Extract the [x, y] coordinate from the center of the cell holding the provided text.  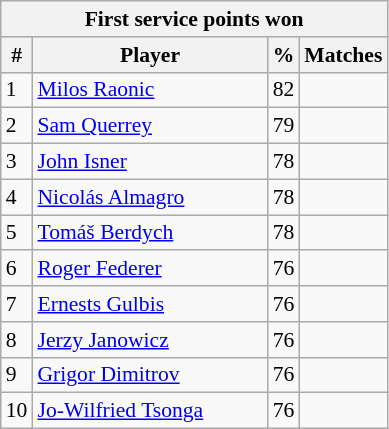
Roger Federer [150, 269]
Nicolás Almagro [150, 197]
9 [17, 375]
Jo-Wilfried Tsonga [150, 411]
Grigor Dimitrov [150, 375]
8 [17, 340]
Ernests Gulbis [150, 304]
# [17, 55]
5 [17, 233]
10 [17, 411]
1 [17, 90]
John Isner [150, 162]
First service points won [194, 19]
7 [17, 304]
2 [17, 126]
Sam Querrey [150, 126]
Jerzy Janowicz [150, 340]
Player [150, 55]
82 [284, 90]
Matches [343, 55]
Milos Raonic [150, 90]
6 [17, 269]
Tomáš Berdych [150, 233]
% [284, 55]
79 [284, 126]
4 [17, 197]
3 [17, 162]
